Output the (X, Y) coordinate of the center of the cell containing the given text.  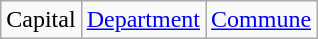
Capital (41, 20)
Department (143, 20)
Commune (262, 20)
